Extract the (X, Y) coordinate from the center of the cell holding the provided text.  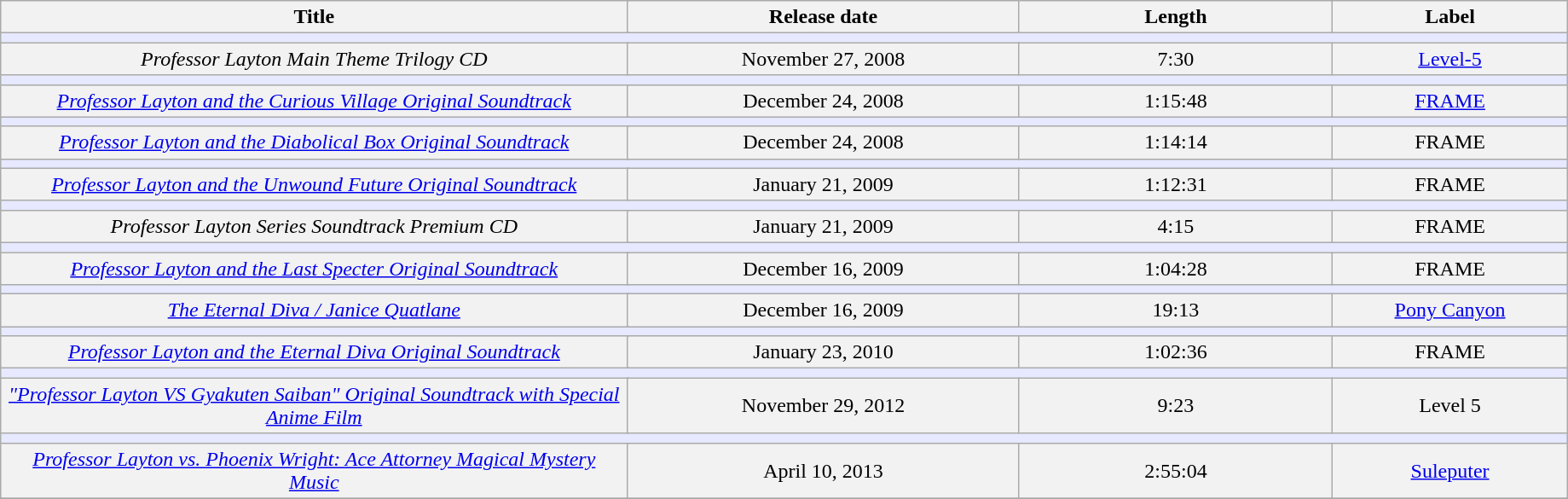
Label (1450, 17)
7:30 (1176, 59)
19:13 (1176, 310)
Release date (824, 17)
1:02:36 (1176, 352)
Professor Layton and the Eternal Diva Original Soundtrack (314, 352)
1:15:48 (1176, 101)
1:14:14 (1176, 142)
Professor Layton Series Soundtrack Premium CD (314, 226)
1:12:31 (1176, 184)
4:15 (1176, 226)
Level-5 (1450, 59)
Pony Canyon (1450, 310)
Suleputer (1450, 471)
April 10, 2013 (824, 471)
Professor Layton and the Curious Village Original Soundtrack (314, 101)
2:55:04 (1176, 471)
Professor Layton and the Last Specter Original Soundtrack (314, 269)
Professor Layton vs. Phoenix Wright: Ace Attorney Magical Mystery Music (314, 471)
November 27, 2008 (824, 59)
January 23, 2010 (824, 352)
November 29, 2012 (824, 406)
"Professor Layton VS Gyakuten Saiban" Original Soundtrack with Special Anime Film (314, 406)
9:23 (1176, 406)
Length (1176, 17)
Professor Layton and the Unwound Future Original Soundtrack (314, 184)
The Eternal Diva / Janice Quatlane (314, 310)
1:04:28 (1176, 269)
Level 5 (1450, 406)
Professor Layton and the Diabolical Box Original Soundtrack (314, 142)
Professor Layton Main Theme Trilogy CD (314, 59)
Title (314, 17)
